Find where the given text appears and provide that cell's center as (x, y) coordinate. 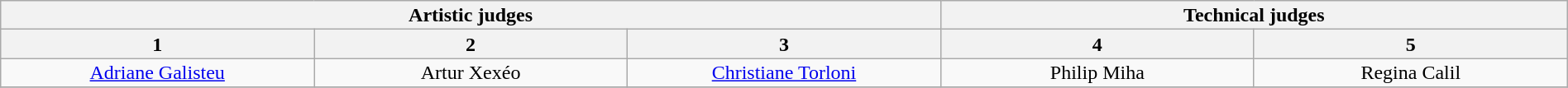
Technical judges (1254, 15)
1 (157, 44)
3 (784, 44)
Artistic judges (471, 15)
Philip Miha (1097, 72)
5 (1411, 44)
4 (1097, 44)
Artur Xexéo (471, 72)
Regina Calil (1411, 72)
2 (471, 44)
Christiane Torloni (784, 72)
Adriane Galisteu (157, 72)
